From the cell containing the given text, extract its center point as (x, y) coordinate. 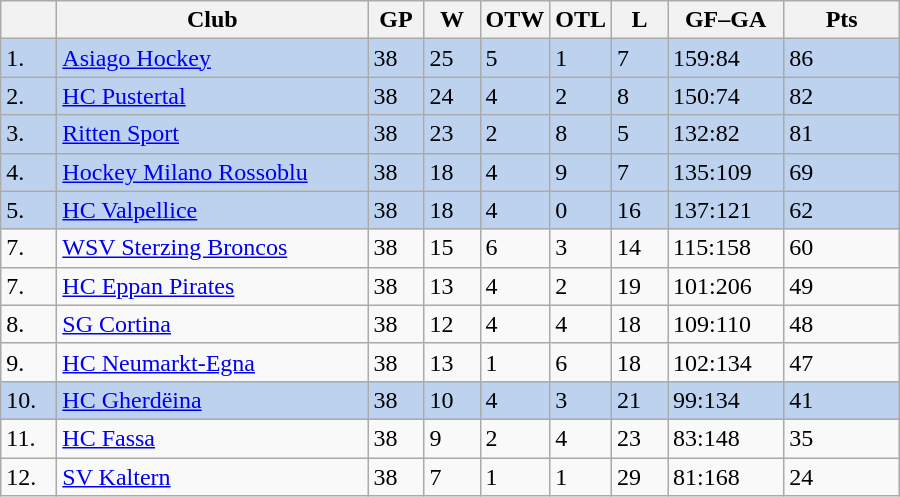
L (640, 20)
81 (842, 134)
29 (640, 477)
OTW (515, 20)
Hockey Milano Rossoblu (212, 172)
102:134 (726, 362)
12 (452, 324)
4. (29, 172)
15 (452, 248)
101:206 (726, 286)
HC Eppan Pirates (212, 286)
Club (212, 20)
0 (581, 210)
86 (842, 58)
19 (640, 286)
49 (842, 286)
3. (29, 134)
Ritten Sport (212, 134)
GP (396, 20)
82 (842, 96)
47 (842, 362)
81:168 (726, 477)
62 (842, 210)
115:158 (726, 248)
WSV Sterzing Broncos (212, 248)
69 (842, 172)
OTL (581, 20)
Asiago Hockey (212, 58)
11. (29, 438)
137:121 (726, 210)
132:82 (726, 134)
Pts (842, 20)
12. (29, 477)
150:74 (726, 96)
21 (640, 400)
25 (452, 58)
159:84 (726, 58)
HC Neumarkt-Egna (212, 362)
SV Kaltern (212, 477)
83:148 (726, 438)
5. (29, 210)
109:110 (726, 324)
8. (29, 324)
41 (842, 400)
16 (640, 210)
HC Gherdëina (212, 400)
HC Pustertal (212, 96)
HC Valpellice (212, 210)
2. (29, 96)
1. (29, 58)
60 (842, 248)
W (452, 20)
GF–GA (726, 20)
9. (29, 362)
HC Fassa (212, 438)
10. (29, 400)
SG Cortina (212, 324)
48 (842, 324)
35 (842, 438)
14 (640, 248)
99:134 (726, 400)
10 (452, 400)
135:109 (726, 172)
